Search for the cell housing the specified text and yield its [X, Y] center coordinate. 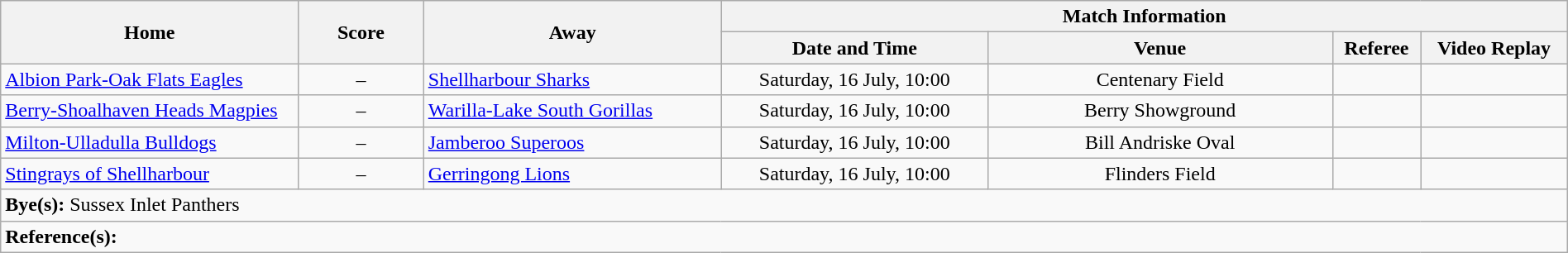
Flinders Field [1159, 174]
Bill Andriske Oval [1159, 142]
Home [150, 32]
Stingrays of Shellharbour [150, 174]
Bye(s): Sussex Inlet Panthers [784, 205]
Video Replay [1494, 48]
Albion Park-Oak Flats Eagles [150, 79]
Warilla-Lake South Gorillas [572, 111]
Venue [1159, 48]
Centenary Field [1159, 79]
Away [572, 32]
Shellharbour Sharks [572, 79]
Match Information [1145, 17]
Referee [1376, 48]
Jamberoo Superoos [572, 142]
Berry Showground [1159, 111]
Berry-Shoalhaven Heads Magpies [150, 111]
Gerringong Lions [572, 174]
Milton-Ulladulla Bulldogs [150, 142]
Reference(s): [784, 236]
Date and Time [854, 48]
Score [361, 32]
